From the cell containing the given text, extract its center point as (X, Y) coordinate. 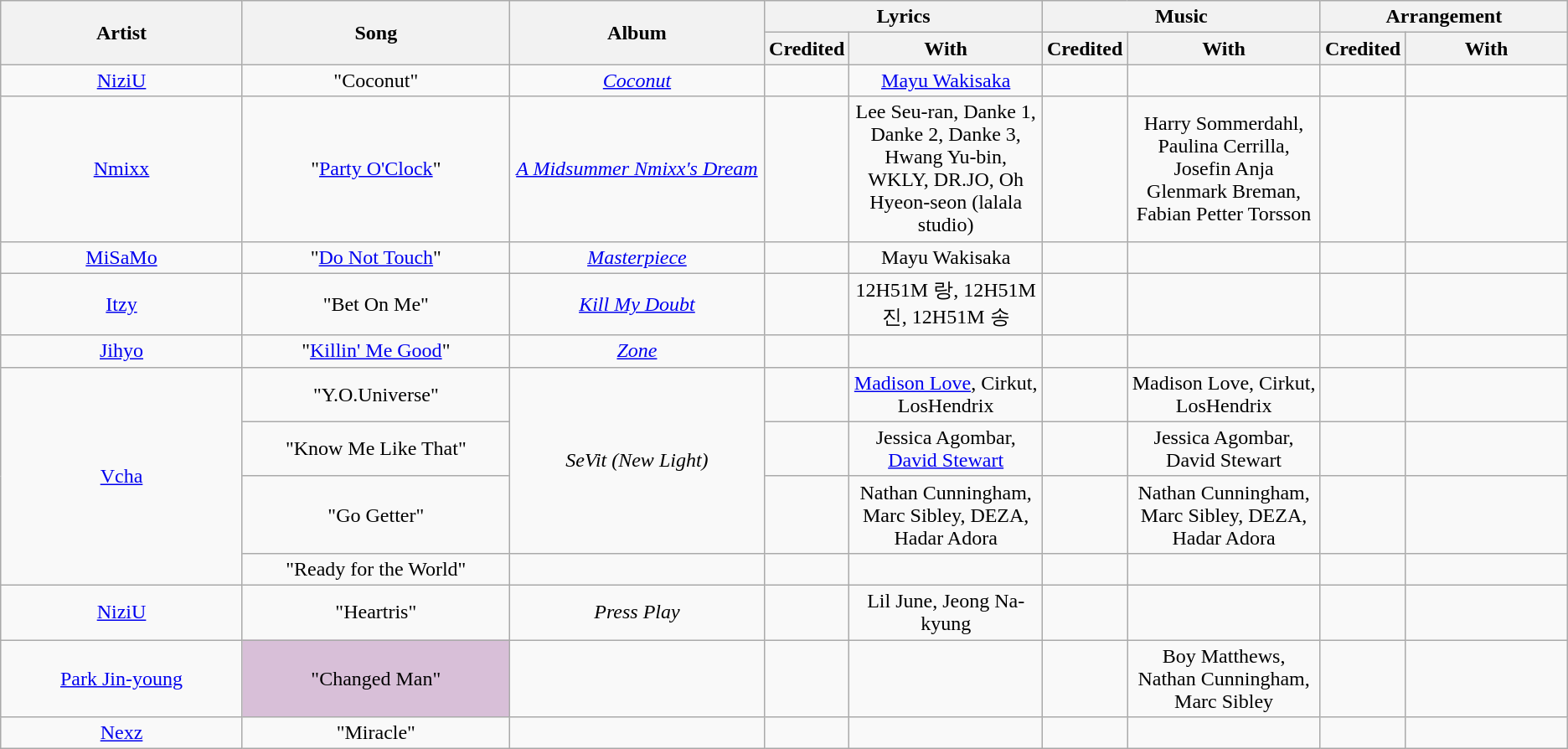
Lee Seu-ran, Danke 1, Danke 2, Danke 3, Hwang Yu-bin, WKLY, DR.JO, Oh Hyeon-seon (lalala studio) (946, 169)
"Do Not Touch" (375, 257)
Boy Matthews, Nathan Cunningham, Marc Sibley (1225, 679)
"Y.O.Universe" (375, 394)
Album (637, 33)
Zone (637, 351)
Arrangement (1444, 17)
Coconut (637, 80)
"Go Getter" (375, 514)
Music (1181, 17)
Harry Sommerdahl, Paulina Cerrilla, Josefin Anja Glenmark Breman, Fabian Petter Torsson (1225, 169)
"Changed Man" (375, 679)
Itzy (122, 304)
"Coconut" (375, 80)
Nmixx (122, 169)
Press Play (637, 612)
Lyrics (904, 17)
"Know Me Like That" (375, 449)
12H51M 랑, 12H51M 진, 12H51M 송 (946, 304)
Jihyo (122, 351)
"Party O'Clock" (375, 169)
A Midsummer Nmixx's Dream (637, 169)
Masterpiece (637, 257)
"Miracle" (375, 733)
Artist (122, 33)
Park Jin-young (122, 679)
SeVit (New Light) (637, 460)
Kill My Doubt (637, 304)
"Ready for the World" (375, 569)
Lil June, Jeong Na-kyung (946, 612)
MiSaMo (122, 257)
"Killin' Me Good" (375, 351)
Vcha (122, 476)
"Bet On Me" (375, 304)
Nexz (122, 733)
Song (375, 33)
"Heartris" (375, 612)
